Scan for the cell matching the given text and deliver its [x, y] coordinate at center. 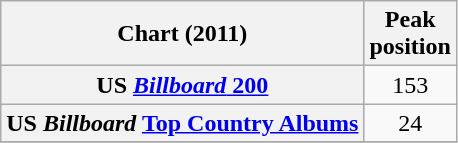
US Billboard Top Country Albums [182, 123]
153 [410, 85]
Peakposition [410, 34]
24 [410, 123]
US Billboard 200 [182, 85]
Chart (2011) [182, 34]
